Return [X, Y] of the center of cell containing provided text 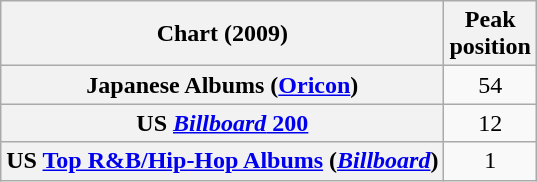
Chart (2009) [222, 34]
1 [490, 161]
Japanese Albums (Oricon) [222, 85]
54 [490, 85]
US Top R&B/Hip-Hop Albums (Billboard) [222, 161]
US Billboard 200 [222, 123]
Peak position [490, 34]
12 [490, 123]
